Identify which cell holds the provided text, then report its (x, y) central coordinate. 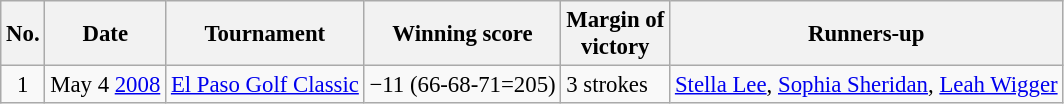
Winning score (462, 34)
Margin ofvictory (616, 34)
3 strokes (616, 85)
1 (23, 85)
May 4 2008 (106, 85)
El Paso Golf Classic (266, 85)
No. (23, 34)
−11 (66-68-71=205) (462, 85)
Tournament (266, 34)
Runners-up (866, 34)
Date (106, 34)
Stella Lee, Sophia Sheridan, Leah Wigger (866, 85)
